Extract the (x, y) coordinate from the center of the cell holding the provided text.  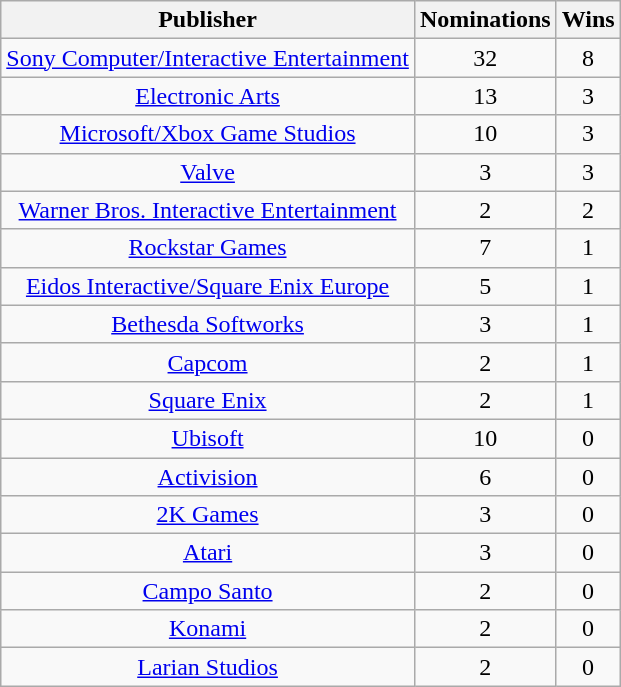
Valve (208, 172)
Wins (588, 20)
Larian Studios (208, 667)
Bethesda Softworks (208, 324)
Square Enix (208, 400)
Capcom (208, 362)
13 (485, 96)
Eidos Interactive/Square Enix Europe (208, 286)
Microsoft/Xbox Game Studios (208, 134)
Campo Santo (208, 591)
Nominations (485, 20)
7 (485, 248)
8 (588, 58)
Konami (208, 629)
Sony Computer/Interactive Entertainment (208, 58)
Publisher (208, 20)
32 (485, 58)
6 (485, 477)
Atari (208, 553)
Warner Bros. Interactive Entertainment (208, 210)
5 (485, 286)
Electronic Arts (208, 96)
2K Games (208, 515)
Rockstar Games (208, 248)
Ubisoft (208, 438)
Activision (208, 477)
